Determine the (X, Y) coordinate at the center of the cell enclosing the given text.  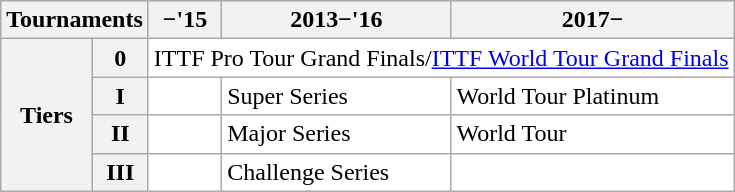
0 (120, 58)
2013−'16 (336, 20)
Tiers (47, 115)
2017− (592, 20)
Major Series (336, 134)
III (120, 172)
−'15 (184, 20)
World Tour (592, 134)
II (120, 134)
Challenge Series (336, 172)
Tournaments (75, 20)
ITTF Pro Tour Grand Finals/ITTF World Tour Grand Finals (441, 58)
I (120, 96)
World Tour Platinum (592, 96)
Super Series (336, 96)
